Output the [X, Y] coordinate of the center of the cell containing the given text.  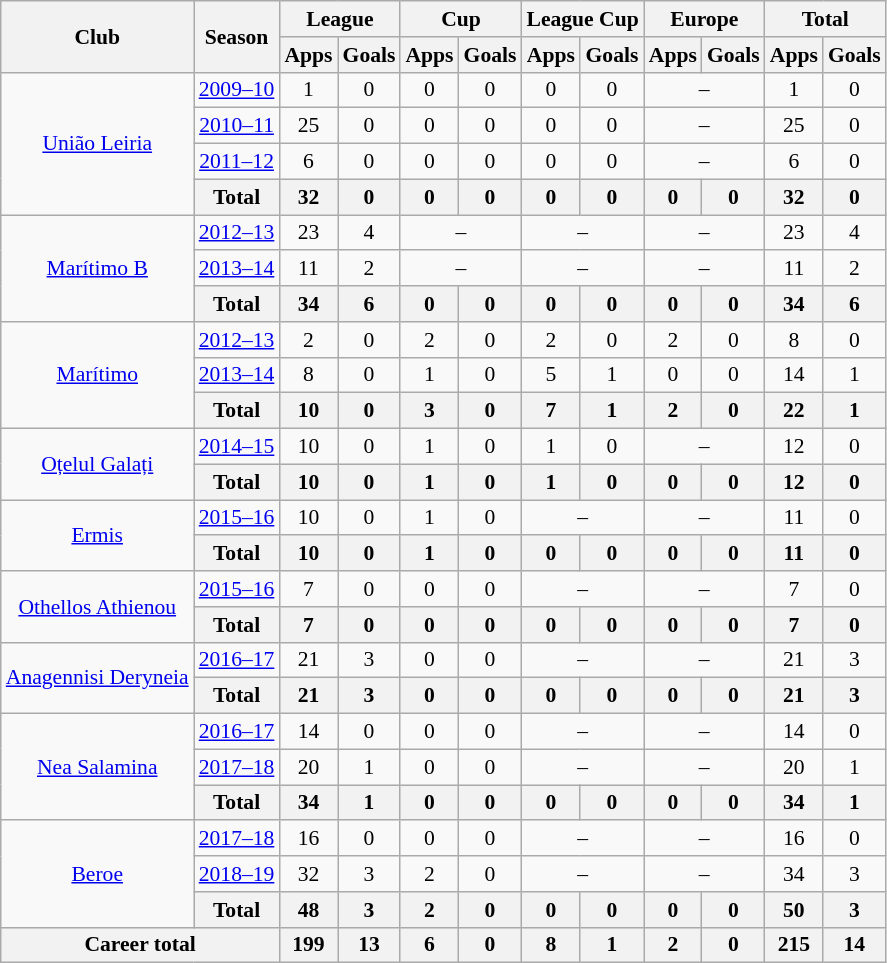
5 [550, 375]
Europe [704, 19]
2009–10 [237, 90]
Club [98, 36]
Beroe [98, 874]
2011–12 [237, 162]
2014–15 [237, 447]
2018–19 [237, 874]
League Cup [582, 19]
13 [370, 945]
Anagennisi Deryneia [98, 678]
22 [794, 411]
215 [794, 945]
Cup [460, 19]
50 [794, 910]
Oțelul Galați [98, 464]
Marítimo [98, 376]
Othellos Athienou [98, 606]
2010–11 [237, 126]
Marítimo B [98, 268]
Season [237, 36]
União Leiria [98, 143]
Nea Salamina [98, 768]
Career total [140, 945]
League [340, 19]
48 [308, 910]
199 [308, 945]
Ermis [98, 536]
